Search for the cell housing the specified text and yield its (X, Y) center coordinate. 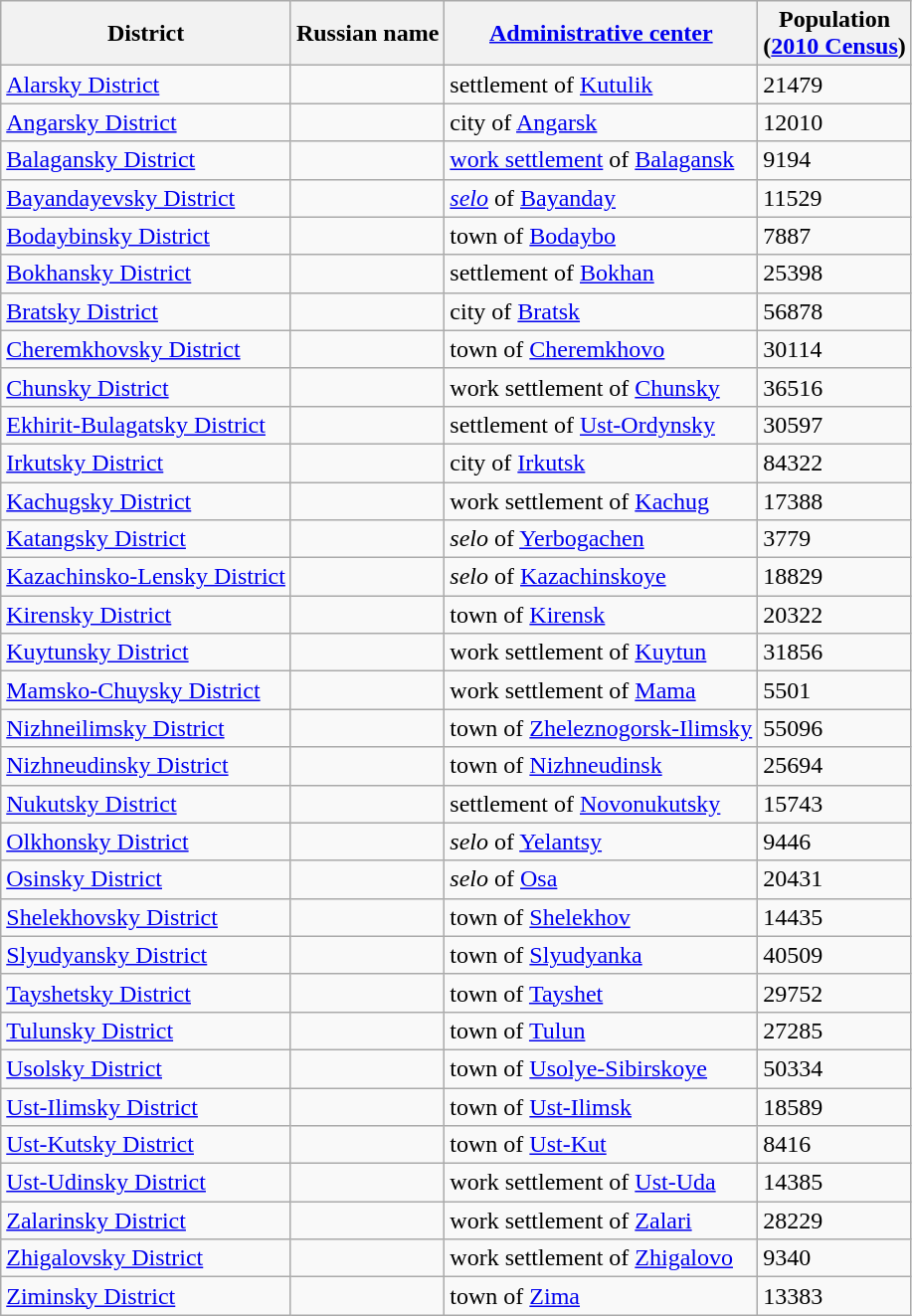
25694 (834, 766)
work settlement of Mama (601, 690)
settlement of Ust-Ordynsky (601, 425)
25398 (834, 274)
Kirensky District (146, 615)
city of Angarsk (601, 122)
36516 (834, 387)
settlement of Novonukutsky (601, 804)
Kuytunsky District (146, 653)
Chunsky District (146, 387)
work settlement of Zalari (601, 1221)
31856 (834, 653)
8416 (834, 1145)
Population(2010 Census) (834, 34)
21479 (834, 85)
20322 (834, 615)
Alarsky District (146, 85)
Ust-Udinsky District (146, 1183)
city of Irkutsk (601, 463)
Nizhneudinsky District (146, 766)
Katangsky District (146, 539)
selo of Yerbogachen (601, 539)
13383 (834, 1296)
Tayshetsky District (146, 993)
Slyudyansky District (146, 955)
Osinsky District (146, 879)
55096 (834, 728)
town of Tulun (601, 1031)
town of Kirensk (601, 615)
9194 (834, 160)
town of Slyudyanka (601, 955)
Ust-Kutsky District (146, 1145)
town of Nizhneudinsk (601, 766)
town of Ust-Ilimsk (601, 1107)
15743 (834, 804)
Ziminsky District (146, 1296)
Usolsky District (146, 1068)
town of Shelekhov (601, 917)
50334 (834, 1068)
town of Zima (601, 1296)
work settlement of Kuytun (601, 653)
Irkutsky District (146, 463)
selo of Kazachinskoye (601, 577)
town of Zheleznogorsk-Ilimsky (601, 728)
Shelekhovsky District (146, 917)
Ust-Ilimsky District (146, 1107)
selo of Yelantsy (601, 842)
Administrative center (601, 34)
town of Tayshet (601, 993)
40509 (834, 955)
town of Usolye-Sibirskoye (601, 1068)
selo of Bayanday (601, 198)
town of Ust-Kut (601, 1145)
city of Bratsk (601, 311)
Kachugsky District (146, 500)
9446 (834, 842)
3779 (834, 539)
work settlement of Kachug (601, 500)
work settlement of Ust-Uda (601, 1183)
84322 (834, 463)
30114 (834, 349)
work settlement of Balagansk (601, 160)
Tulunsky District (146, 1031)
Bayandayevsky District (146, 198)
9340 (834, 1258)
Russian name (367, 34)
30597 (834, 425)
18829 (834, 577)
27285 (834, 1031)
29752 (834, 993)
20431 (834, 879)
Balagansky District (146, 160)
town of Bodaybo (601, 236)
Nizhneilimsky District (146, 728)
5501 (834, 690)
work settlement of Zhigalovo (601, 1258)
14385 (834, 1183)
56878 (834, 311)
17388 (834, 500)
work settlement of Chunsky (601, 387)
Bodaybinsky District (146, 236)
District (146, 34)
Angarsky District (146, 122)
11529 (834, 198)
Zalarinsky District (146, 1221)
settlement of Bokhan (601, 274)
Bokhansky District (146, 274)
Zhigalovsky District (146, 1258)
7887 (834, 236)
28229 (834, 1221)
Bratsky District (146, 311)
Mamsko-Chuysky District (146, 690)
settlement of Kutulik (601, 85)
Kazachinsko-Lensky District (146, 577)
Nukutsky District (146, 804)
Ekhirit-Bulagatsky District (146, 425)
14435 (834, 917)
town of Cheremkhovo (601, 349)
selo of Osa (601, 879)
12010 (834, 122)
Olkhonsky District (146, 842)
18589 (834, 1107)
Cheremkhovsky District (146, 349)
